Pinpoint the cell where the given text exists, returning its [X, Y] midpoint coordinate. 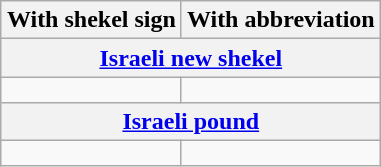
Israeli new shekel [190, 58]
Israeli pound [190, 121]
With shekel sign [91, 20]
With abbreviation [280, 20]
